Search for the cell housing the specified text and yield its (X, Y) center coordinate. 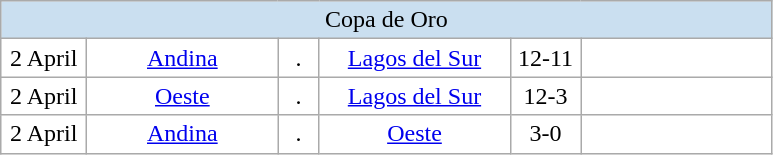
3-0 (546, 134)
Copa de Oro (386, 20)
12-11 (546, 58)
12-3 (546, 96)
